Extract the [x, y] coordinate from the center of the cell holding the provided text.  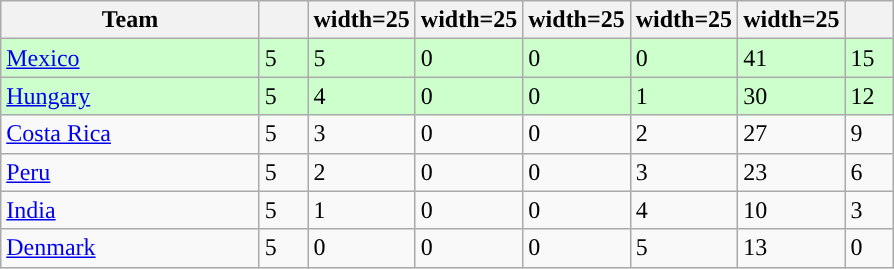
6 [870, 172]
15 [870, 58]
Peru [130, 172]
India [130, 210]
12 [870, 96]
Mexico [130, 58]
30 [792, 96]
27 [792, 134]
Denmark [130, 248]
9 [870, 134]
23 [792, 172]
Hungary [130, 96]
10 [792, 210]
Team [130, 20]
Costa Rica [130, 134]
41 [792, 58]
13 [792, 248]
